From the cell containing the given text, extract its center point as [x, y] coordinate. 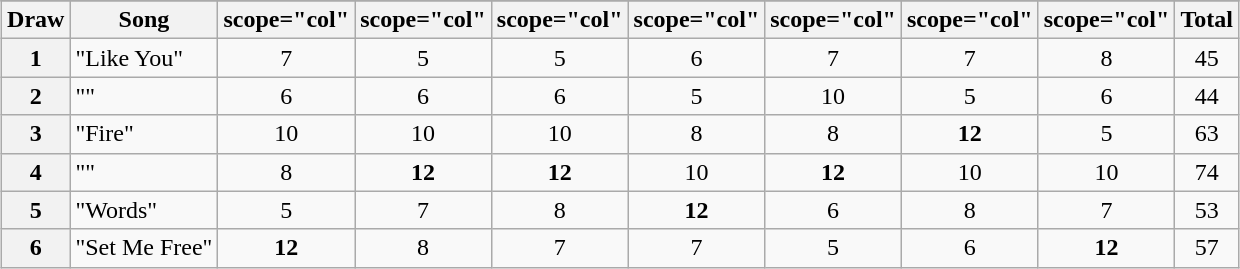
2 [36, 96]
"Fire" [144, 134]
"Words" [144, 210]
63 [1207, 134]
53 [1207, 210]
57 [1207, 248]
1 [36, 58]
"Set Me Free" [144, 248]
Total [1207, 20]
45 [1207, 58]
Draw [36, 20]
74 [1207, 172]
3 [36, 134]
4 [36, 172]
Song [144, 20]
"Like You" [144, 58]
44 [1207, 96]
